Return (X, Y) of the center of cell containing provided text 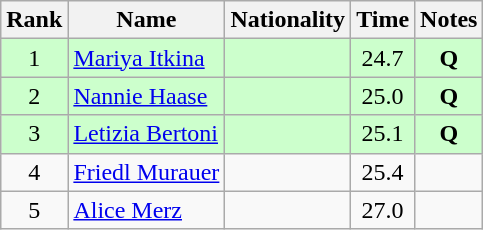
Rank (34, 20)
4 (34, 172)
Alice Merz (146, 210)
Notes (449, 20)
27.0 (383, 210)
Nannie Haase (146, 96)
Friedl Murauer (146, 172)
Mariya Itkina (146, 58)
5 (34, 210)
Name (146, 20)
1 (34, 58)
25.1 (383, 134)
24.7 (383, 58)
Time (383, 20)
Letizia Bertoni (146, 134)
2 (34, 96)
25.0 (383, 96)
25.4 (383, 172)
Nationality (288, 20)
3 (34, 134)
